From the cell containing the given text, extract its center point as (x, y) coordinate. 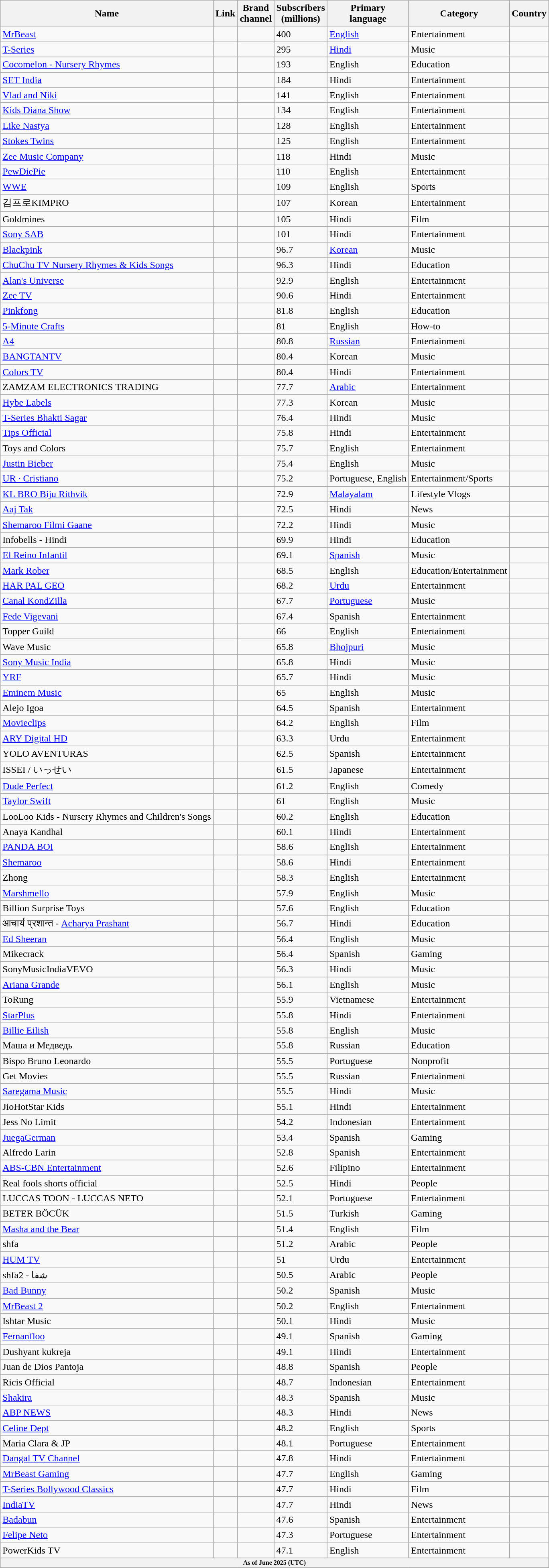
52.8 (301, 1152)
Hybe Labels (107, 402)
Zee Music Company (107, 156)
61.2 (301, 786)
shfa2 - شفا (107, 1275)
Dangal TV Channel (107, 1458)
134 (301, 110)
आचार्य प्रशान्त - Acharya Prashant (107, 923)
51 (301, 1259)
A4 (107, 341)
75.8 (301, 433)
68.2 (301, 586)
Kids Diana Show (107, 110)
48.8 (301, 1367)
64.5 (301, 708)
Anaya Kandhal (107, 832)
193 (301, 65)
Entertainment/Sports (459, 479)
69.9 (301, 540)
77.3 (301, 402)
Nonprofit (459, 1061)
110 (301, 171)
77.7 (301, 387)
75.2 (301, 479)
76.4 (301, 418)
66 (301, 632)
Dude Perfect (107, 786)
ARY Digital HD (107, 738)
WWE (107, 187)
Colors TV (107, 372)
Billie Eilish (107, 1030)
72.5 (301, 509)
51.5 (301, 1214)
128 (301, 126)
65.7 (301, 677)
StarPlus (107, 1015)
ToRung (107, 1000)
Sony SAB (107, 234)
SET India (107, 80)
125 (301, 141)
shfa (107, 1244)
67.4 (301, 616)
50.1 (301, 1321)
Malayalam (368, 494)
Blackpink (107, 250)
50.5 (301, 1275)
Dushyant kukreja (107, 1352)
Ed Sheeran (107, 938)
SonyMusicIndiaVEVO (107, 969)
68.5 (301, 570)
Link (225, 14)
As of June 2025 (UTC) (274, 1563)
96.3 (301, 265)
61 (301, 801)
Canal KondZilla (107, 601)
Billion Surprise Toys (107, 908)
5-Minute Crafts (107, 326)
Education/Entertainment (459, 570)
Badabun (107, 1519)
69.1 (301, 555)
Get Movies (107, 1076)
Sony Music India (107, 662)
64.2 (301, 723)
ABS-CBN Entertainment (107, 1168)
Bhojpuri (368, 647)
El Reino Infantil (107, 555)
Shemaroo (107, 862)
UR · Cristiano (107, 479)
HUM TV (107, 1259)
YOLO AVENTURAS (107, 754)
Cocomelon - Nursery Rhymes (107, 65)
MrBeast Gaming (107, 1474)
101 (301, 234)
T-Series (107, 49)
47.1 (301, 1550)
Primarylanguage (368, 14)
Name (107, 14)
Topper Guild (107, 632)
Shakira (107, 1397)
Felipe Neto (107, 1535)
Taylor Swift (107, 801)
Category (459, 14)
Marshmello (107, 893)
Subscribers(millions) (301, 14)
96.7 (301, 250)
75.4 (301, 463)
48.7 (301, 1382)
Ricis Official (107, 1382)
Toys and Colors (107, 448)
62.5 (301, 754)
KL BRO Biju Rithvik (107, 494)
Juan de Dios Pantoja (107, 1367)
Wave Music (107, 647)
Japanese (368, 770)
55.9 (301, 1000)
55.1 (301, 1107)
56.7 (301, 923)
67.7 (301, 601)
90.6 (301, 295)
60.1 (301, 832)
MrBeast (107, 34)
Eminem Music (107, 693)
PowerKids TV (107, 1550)
107 (301, 203)
184 (301, 80)
Zhong (107, 877)
Alejo Igoa (107, 708)
Pinkfong (107, 311)
118 (301, 156)
Bad Bunny (107, 1290)
YRF (107, 677)
Vlad and Niki (107, 95)
Tips Official (107, 433)
Fede Vigevani (107, 616)
Ishtar Music (107, 1321)
T-Series Bollywood Classics (107, 1489)
48.1 (301, 1443)
52.1 (301, 1198)
58.3 (301, 877)
Stokes Twins (107, 141)
Lifestyle Vlogs (459, 494)
81.8 (301, 311)
Shemaroo Filmi Gaane (107, 524)
81 (301, 326)
How-to (459, 326)
Masha and the Bear (107, 1229)
PewDiePie (107, 171)
Infobells - Hindi (107, 540)
60.2 (301, 816)
57.9 (301, 893)
Fernanfloo (107, 1336)
IndiaTV (107, 1504)
72.9 (301, 494)
47.8 (301, 1458)
51.4 (301, 1229)
53.4 (301, 1137)
54.2 (301, 1122)
52.6 (301, 1168)
Jess No Limit (107, 1122)
Maria Clara & JP (107, 1443)
Маша и Медведь (107, 1046)
52.5 (301, 1183)
65 (301, 693)
56.1 (301, 985)
ABP NEWS (107, 1413)
PANDA BOI (107, 847)
BANGTANTV (107, 357)
141 (301, 95)
56.3 (301, 969)
105 (301, 219)
72.2 (301, 524)
47.6 (301, 1519)
80.8 (301, 341)
Brandchannel (256, 14)
LUCCAS TOON - LUCCAS NETO (107, 1198)
51.2 (301, 1244)
ISSEI / いっせい (107, 770)
Country (529, 14)
48.2 (301, 1428)
400 (301, 34)
김프로KIMPRO (107, 203)
Filipino (368, 1168)
Celine Dept (107, 1428)
T-Series Bhakti Sagar (107, 418)
Alan's Universe (107, 280)
47.3 (301, 1535)
Saregama Music (107, 1091)
295 (301, 49)
57.6 (301, 908)
Mark Rober (107, 570)
Bispo Bruno Leonardo (107, 1061)
ChuChu TV Nursery Rhymes & Kids Songs (107, 265)
ZAMZAM ELECTRONICS TRADING (107, 387)
Turkish (368, 1214)
109 (301, 187)
Alfredo Larin (107, 1152)
MrBeast 2 (107, 1306)
Ariana Grande (107, 985)
75.7 (301, 448)
Comedy (459, 786)
BETER BÖCÜK (107, 1214)
JuegaGerman (107, 1137)
Movieclips (107, 723)
Justin Bieber (107, 463)
Aaj Tak (107, 509)
Real fools shorts official (107, 1183)
61.5 (301, 770)
JioHotStar Kids (107, 1107)
Mikecrack (107, 954)
63.3 (301, 738)
Vietnamese (368, 1000)
Like Nastya (107, 126)
HAR PAL GEO (107, 586)
Goldmines (107, 219)
92.9 (301, 280)
Portuguese, English (368, 479)
LooLoo Kids - Nursery Rhymes and Children's Songs (107, 816)
Zee TV (107, 295)
